Locate the cell with the specified text and output its [x, y] center coordinate. 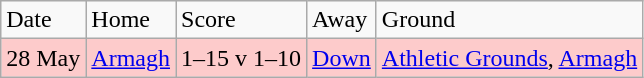
Date [44, 20]
1–15 v 1–10 [242, 58]
Home [131, 20]
Ground [509, 20]
Score [242, 20]
Armagh [131, 58]
Athletic Grounds, Armagh [509, 58]
28 May [44, 58]
Down [342, 58]
Away [342, 20]
